Locate the cell with the specified text and output its [x, y] center coordinate. 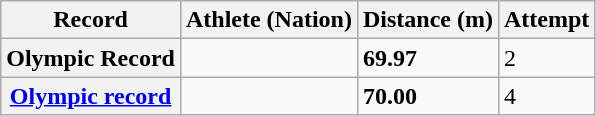
Olympic record [91, 96]
Athlete (Nation) [268, 20]
Distance (m) [428, 20]
Olympic Record [91, 58]
2 [546, 58]
4 [546, 96]
Record [91, 20]
Attempt [546, 20]
69.97 [428, 58]
70.00 [428, 96]
